Provide the [X, Y] coordinate of the cell's center where the given text is located.  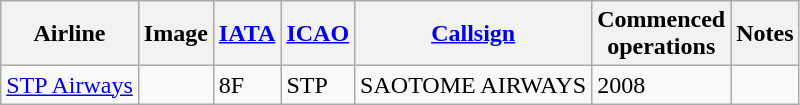
2008 [662, 85]
ICAO [318, 34]
Commencedoperations [662, 34]
STP [318, 85]
8F [247, 85]
Image [176, 34]
STP Airways [70, 85]
Notes [765, 34]
SAOTOME AIRWAYS [474, 85]
Airline [70, 34]
Callsign [474, 34]
IATA [247, 34]
